Identify which cell holds the provided text, then report its [X, Y] central coordinate. 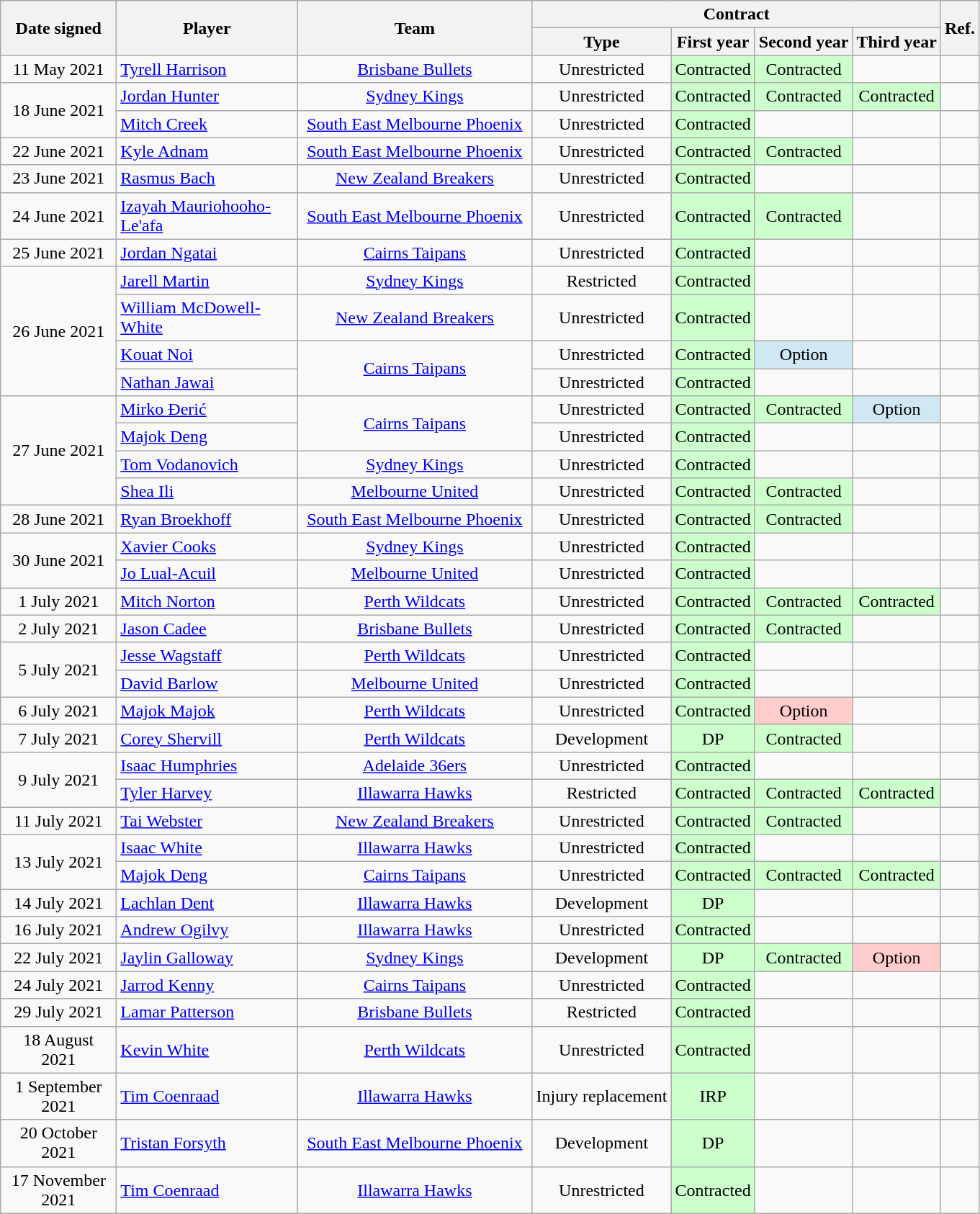
Mirko Đerić [207, 410]
Type [602, 42]
17 November 2021 [59, 1190]
Tristan Forsyth [207, 1143]
Jarrod Kenny [207, 985]
Andrew Ogilvy [207, 930]
20 October 2021 [59, 1143]
14 July 2021 [59, 903]
2 July 2021 [59, 629]
Majok Majok [207, 711]
18 June 2021 [59, 110]
Nathan Jawai [207, 382]
11 May 2021 [59, 69]
Kevin White [207, 1050]
Tai Webster [207, 820]
William McDowell-White [207, 317]
Tyler Harvey [207, 793]
Jo Lual-Acuil [207, 574]
Contract [736, 14]
Corey Shervill [207, 738]
24 June 2021 [59, 216]
1 September 2021 [59, 1096]
Ref. [959, 28]
1 July 2021 [59, 601]
Tyrell Harrison [207, 69]
Team [415, 28]
30 June 2021 [59, 560]
Injury replacement [602, 1096]
22 June 2021 [59, 151]
7 July 2021 [59, 738]
Jaylin Galloway [207, 958]
Mitch Norton [207, 601]
Mitch Creek [207, 124]
Jarell Martin [207, 280]
22 July 2021 [59, 958]
Jason Cadee [207, 629]
David Barlow [207, 683]
16 July 2021 [59, 930]
Isaac Humphries [207, 765]
Shea Ili [207, 492]
5 July 2021 [59, 670]
Kyle Adnam [207, 151]
Izayah Mauriohooho-Le'afa [207, 216]
Player [207, 28]
28 June 2021 [59, 519]
25 June 2021 [59, 253]
Jordan Ngatai [207, 253]
Lachlan Dent [207, 903]
First year [713, 42]
Jordan Hunter [207, 96]
Ryan Broekhoff [207, 519]
26 June 2021 [59, 331]
Lamar Patterson [207, 1012]
Jesse Wagstaff [207, 656]
27 June 2021 [59, 451]
18 August 2021 [59, 1050]
Date signed [59, 28]
23 June 2021 [59, 179]
11 July 2021 [59, 820]
13 July 2021 [59, 862]
6 July 2021 [59, 711]
Tom Vodanovich [207, 464]
Isaac White [207, 848]
9 July 2021 [59, 779]
24 July 2021 [59, 985]
29 July 2021 [59, 1012]
IRP [713, 1096]
Xavier Cooks [207, 547]
Second year [804, 42]
Kouat Noi [207, 354]
Adelaide 36ers [415, 765]
Rasmus Bach [207, 179]
Third year [896, 42]
